Output the [X, Y] coordinate of the center of the cell containing the given text.  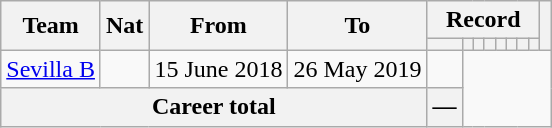
Team [51, 26]
— [444, 107]
Nat [124, 26]
From [218, 26]
26 May 2019 [358, 69]
Sevilla B [51, 69]
To [358, 26]
Career total [214, 107]
Record [483, 20]
15 June 2018 [218, 69]
